Detect which cell encompasses the target text, then output its [x, y] center coordinate. 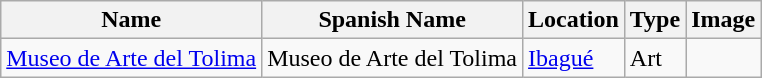
Type [654, 20]
Art [654, 58]
Name [132, 20]
Image [724, 20]
Spanish Name [392, 20]
Ibagué [574, 58]
Location [574, 20]
